Extract the [X, Y] coordinate from the center of the cell holding the provided text.  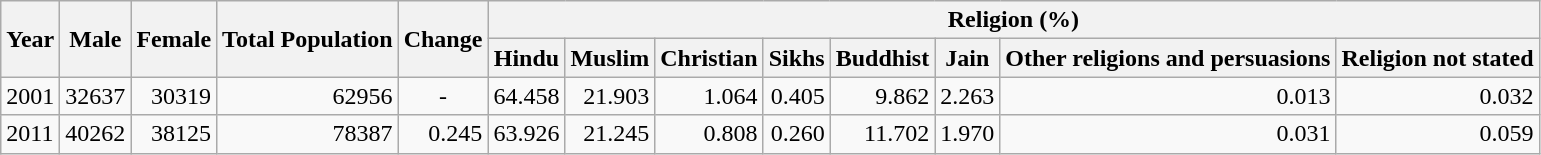
0.808 [709, 134]
64.458 [526, 96]
Muslim [610, 58]
0.031 [1168, 134]
2001 [30, 96]
Male [96, 39]
Change [443, 39]
1.970 [968, 134]
0.032 [1438, 96]
0.013 [1168, 96]
32637 [96, 96]
Female [174, 39]
Total Population [308, 39]
Buddhist [882, 58]
78387 [308, 134]
- [443, 96]
9.862 [882, 96]
63.926 [526, 134]
0.245 [443, 134]
0.405 [796, 96]
21.245 [610, 134]
2.263 [968, 96]
40262 [96, 134]
Year [30, 39]
Hindu [526, 58]
38125 [174, 134]
62956 [308, 96]
Other religions and persuasions [1168, 58]
0.059 [1438, 134]
11.702 [882, 134]
21.903 [610, 96]
Christian [709, 58]
Sikhs [796, 58]
Jain [968, 58]
2011 [30, 134]
Religion not stated [1438, 58]
0.260 [796, 134]
30319 [174, 96]
1.064 [709, 96]
Religion (%) [1014, 20]
